Identify which cell holds the provided text, then report its [x, y] central coordinate. 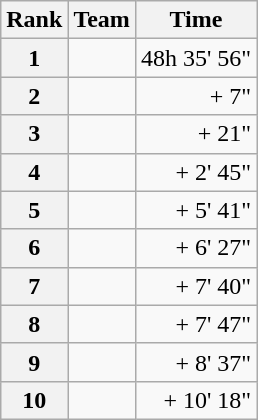
Time [196, 20]
+ 5' 41" [196, 210]
+ 7' 47" [196, 324]
+ 7' 40" [196, 286]
5 [34, 210]
2 [34, 96]
Rank [34, 20]
8 [34, 324]
3 [34, 134]
+ 7" [196, 96]
9 [34, 362]
7 [34, 286]
Team [102, 20]
+ 10' 18" [196, 400]
+ 2' 45" [196, 172]
+ 21" [196, 134]
+ 6' 27" [196, 248]
4 [34, 172]
1 [34, 58]
48h 35' 56" [196, 58]
+ 8' 37" [196, 362]
6 [34, 248]
10 [34, 400]
